Find where the given text appears and provide that cell's center as (x, y) coordinate. 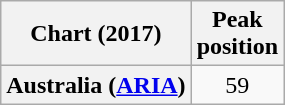
Chart (2017) (96, 34)
Peakposition (237, 34)
59 (237, 85)
Australia (ARIA) (96, 85)
